Determine the (X, Y) coordinate at the center of the cell enclosing the given text.  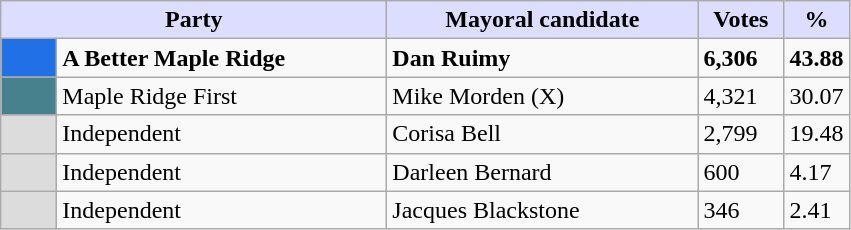
Votes (741, 20)
2.41 (816, 210)
Jacques Blackstone (542, 210)
346 (741, 210)
Dan Ruimy (542, 58)
Corisa Bell (542, 134)
Darleen Bernard (542, 172)
Maple Ridge First (222, 96)
A Better Maple Ridge (222, 58)
Mayoral candidate (542, 20)
2,799 (741, 134)
43.88 (816, 58)
30.07 (816, 96)
Mike Morden (X) (542, 96)
Party (194, 20)
4,321 (741, 96)
% (816, 20)
4.17 (816, 172)
600 (741, 172)
6,306 (741, 58)
19.48 (816, 134)
